Determine the [x, y] coordinate at the center of the cell enclosing the given text.  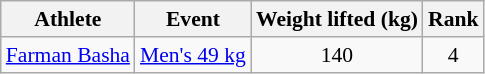
Men's 49 kg [193, 55]
4 [454, 55]
140 [337, 55]
Event [193, 19]
Athlete [68, 19]
Farman Basha [68, 55]
Rank [454, 19]
Weight lifted (kg) [337, 19]
